Capture the cell that displays the provided text and extract its (X, Y) central coordinate. 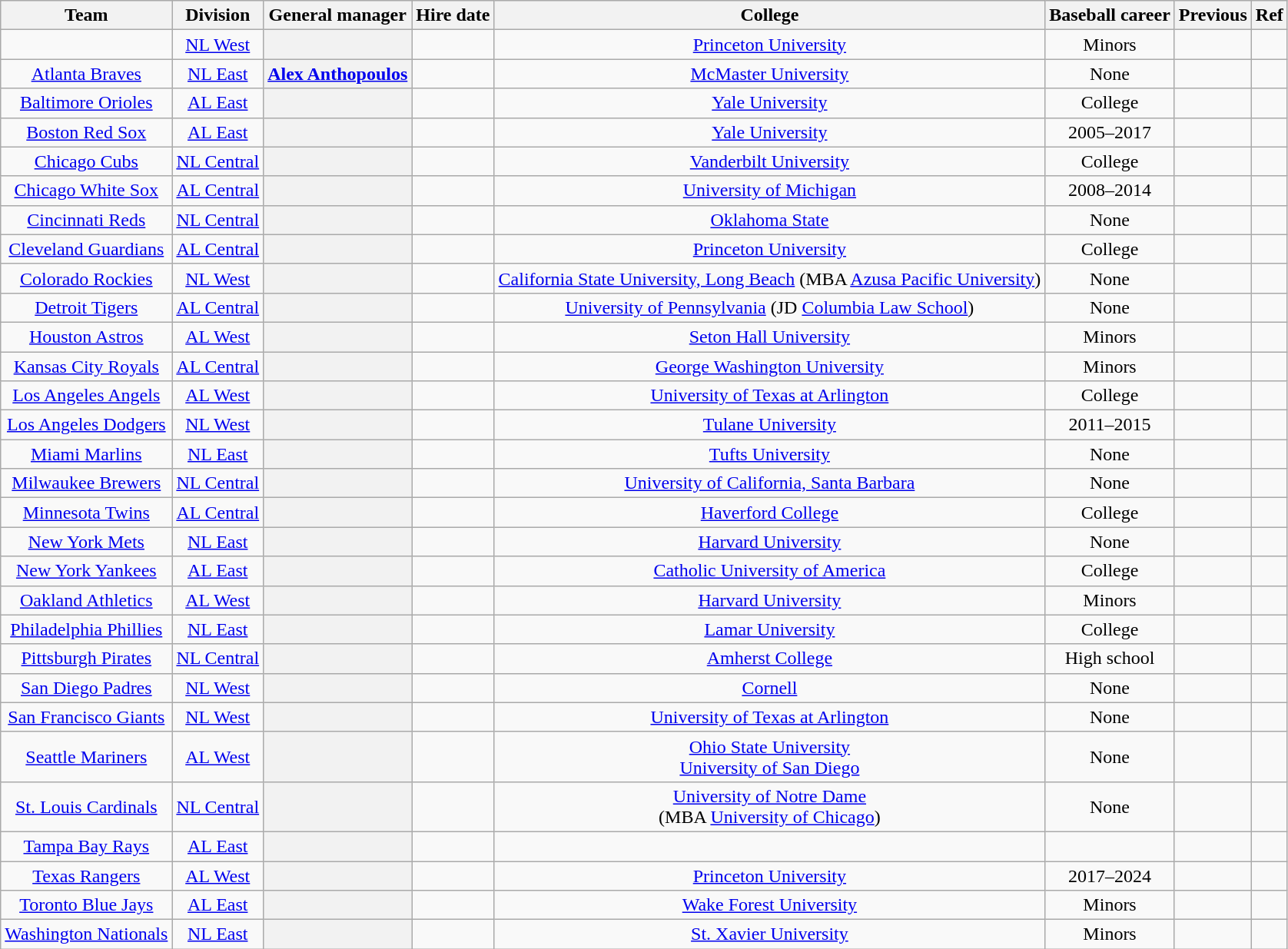
Tampa Bay Rays (86, 846)
Philadelphia Phillies (86, 629)
2005–2017 (1110, 132)
Texas Rangers (86, 875)
Cleveland Guardians (86, 249)
Los Angeles Dodgers (86, 425)
St. Louis Cardinals (86, 807)
Washington Nationals (86, 934)
Oklahoma State (770, 220)
Minnesota Twins (86, 513)
Colorado Rockies (86, 278)
Seattle Mariners (86, 756)
Milwaukee Brewers (86, 483)
General manager (338, 15)
Seton Hall University (770, 337)
University of Michigan (770, 191)
University of Notre Dame(MBA University of Chicago) (770, 807)
High school (1110, 659)
Catholic University of America (770, 571)
George Washington University (770, 367)
Baseball career (1110, 15)
Pittsburgh Pirates (86, 659)
San Francisco Giants (86, 717)
Chicago Cubs (86, 161)
2011–2015 (1110, 425)
University of Pennsylvania (JD Columbia Law School) (770, 307)
Cornell (770, 688)
St. Xavier University (770, 934)
Kansas City Royals (86, 367)
San Diego Padres (86, 688)
Hire date (453, 15)
Los Angeles Angels (86, 396)
Boston Red Sox (86, 132)
Division (218, 15)
Oakland Athletics (86, 600)
Miami Marlins (86, 454)
New York Mets (86, 542)
Team (86, 15)
Detroit Tigers (86, 307)
Tufts University (770, 454)
Wake Forest University (770, 905)
Ohio State UniversityUniversity of San Diego (770, 756)
Houston Astros (86, 337)
McMaster University (770, 74)
Ref (1270, 15)
Lamar University (770, 629)
University of California, Santa Barbara (770, 483)
Amherst College (770, 659)
California State University, Long Beach (MBA Azusa Pacific University) (770, 278)
Vanderbilt University (770, 161)
2008–2014 (1110, 191)
Baltimore Orioles (86, 103)
2017–2024 (1110, 875)
Toronto Blue Jays (86, 905)
Tulane University (770, 425)
New York Yankees (86, 571)
Alex Anthopoulos (338, 74)
Cincinnati Reds (86, 220)
Chicago White Sox (86, 191)
Haverford College (770, 513)
Previous (1213, 15)
Atlanta Braves (86, 74)
